Output the [X, Y] coordinate of the center of the cell containing the given text.  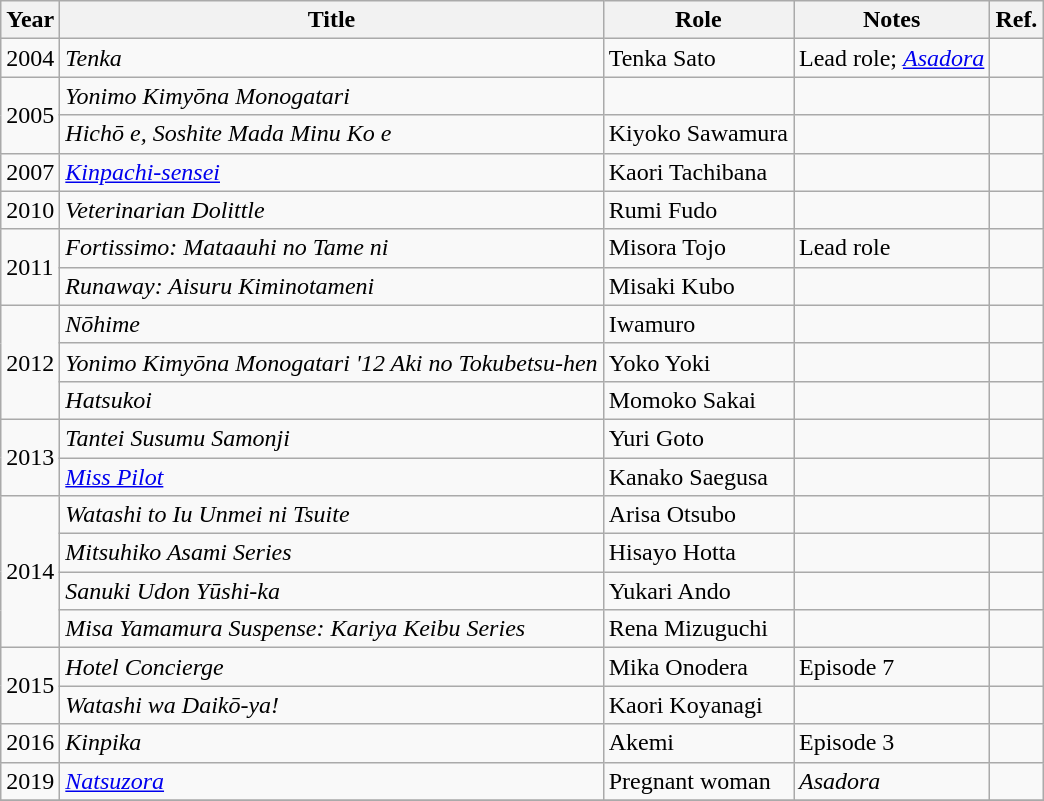
Kanako Saegusa [698, 477]
2011 [30, 267]
2010 [30, 210]
Misora Tojo [698, 248]
Lead role; Asadora [892, 58]
Natsuzora [332, 781]
Yonimo Kimyōna Monogatari [332, 96]
Fortissimo: Mataauhi no Tame ni [332, 248]
Kinpachi-sensei [332, 172]
Hisayo Hotta [698, 553]
Lead role [892, 248]
Tantei Susumu Samonji [332, 438]
Tenka [332, 58]
2014 [30, 572]
Kaori Koyanagi [698, 705]
Akemi [698, 743]
Mitsuhiko Asami Series [332, 553]
Yoko Yoki [698, 362]
2007 [30, 172]
Episode 7 [892, 667]
Hotel Concierge [332, 667]
Yonimo Kimyōna Monogatari '12 Aki no Tokubetsu-hen [332, 362]
Kaori Tachibana [698, 172]
Arisa Otsubo [698, 515]
Rena Mizuguchi [698, 629]
Ref. [1016, 20]
2013 [30, 457]
Episode 3 [892, 743]
Kiyoko Sawamura [698, 134]
Notes [892, 20]
Veterinarian Dolittle [332, 210]
2004 [30, 58]
Pregnant woman [698, 781]
2012 [30, 362]
Tenka Sato [698, 58]
Yuri Goto [698, 438]
Rumi Fudo [698, 210]
Nōhime [332, 324]
Watashi to Iu Unmei ni Tsuite [332, 515]
Title [332, 20]
Asadora [892, 781]
Hichō e, Soshite Mada Minu Ko e [332, 134]
Misa Yamamura Suspense: Kariya Keibu Series [332, 629]
2016 [30, 743]
Mika Onodera [698, 667]
Momoko Sakai [698, 400]
Yukari Ando [698, 591]
Miss Pilot [332, 477]
2019 [30, 781]
Misaki Kubo [698, 286]
Runaway: Aisuru Kiminotameni [332, 286]
Year [30, 20]
Iwamuro [698, 324]
Role [698, 20]
Watashi wa Daikō-ya! [332, 705]
2015 [30, 686]
Hatsukoi [332, 400]
2005 [30, 115]
Sanuki Udon Yūshi-ka [332, 591]
Kinpika [332, 743]
